For the text-containing cell, return its midpoint in (x, y) coordinate format. 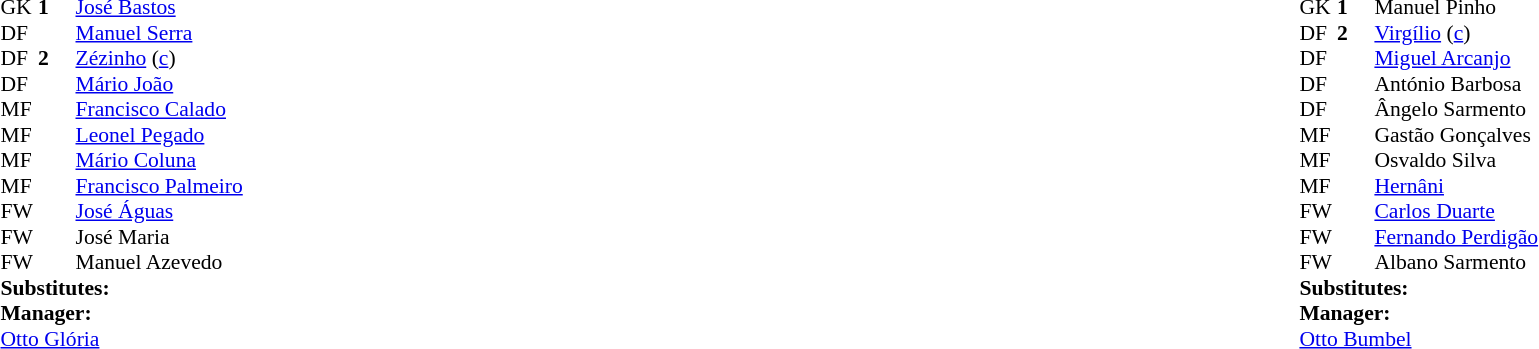
Fernando Perdigão (1456, 237)
José Maria (160, 237)
António Barbosa (1456, 84)
Albano Sarmento (1456, 263)
Manuel Azevedo (160, 263)
Miguel Arcanjo (1456, 59)
José Águas (160, 211)
Zézinho (c) (160, 59)
Gastão Gonçalves (1456, 135)
Carlos Duarte (1456, 211)
Ângelo Sarmento (1456, 109)
Francisco Calado (160, 109)
Mário Coluna (160, 161)
Mário João (160, 84)
Leonel Pegado (160, 135)
Hernâni (1456, 186)
Francisco Palmeiro (160, 186)
Osvaldo Silva (1456, 161)
Virgílio (c) (1456, 33)
Manuel Serra (160, 33)
